Locate the cell with the specified text and output its [x, y] center coordinate. 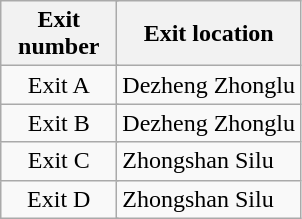
Exit B [59, 123]
Exit A [59, 85]
Exit number [59, 34]
Exit D [59, 199]
Exit location [209, 34]
Exit C [59, 161]
